Find where the given text appears and provide that cell's center as (X, Y) coordinate. 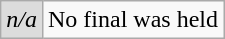
n/a (22, 20)
No final was held (132, 20)
